Detect which cell encompasses the target text, then output its [X, Y] center coordinate. 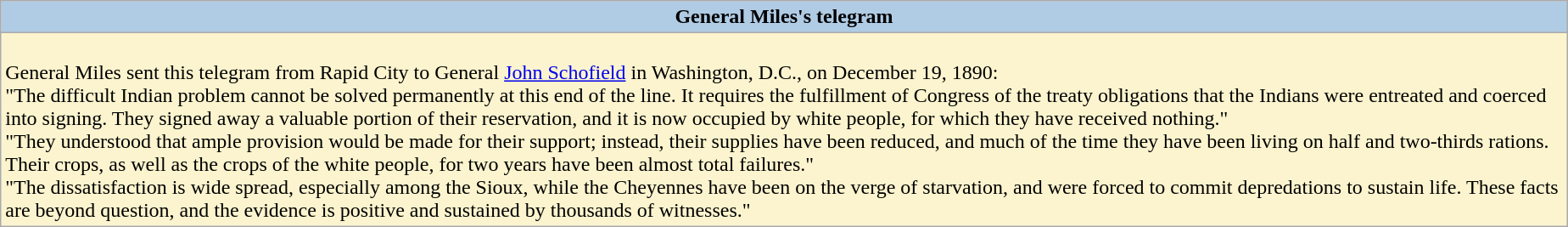
General Miles's telegram [784, 17]
